From the cell containing the given text, extract its center point as (x, y) coordinate. 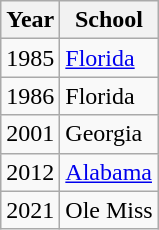
Ole Miss (109, 210)
School (109, 20)
Alabama (109, 172)
2021 (30, 210)
Year (30, 20)
2001 (30, 134)
1985 (30, 58)
1986 (30, 96)
Georgia (109, 134)
2012 (30, 172)
